Identify which cell holds the provided text, then report its (X, Y) central coordinate. 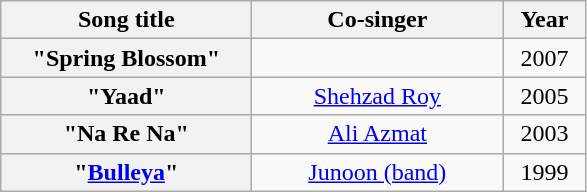
Co-singer (378, 20)
1999 (544, 172)
Song title (126, 20)
"Yaad" (126, 96)
"Na Re Na" (126, 134)
"Spring Blossom" (126, 58)
2003 (544, 134)
Junoon (band) (378, 172)
Shehzad Roy (378, 96)
Year (544, 20)
"Bulleya" (126, 172)
Ali Azmat (378, 134)
2005 (544, 96)
2007 (544, 58)
